Locate the cell with the specified text and output its (X, Y) center coordinate. 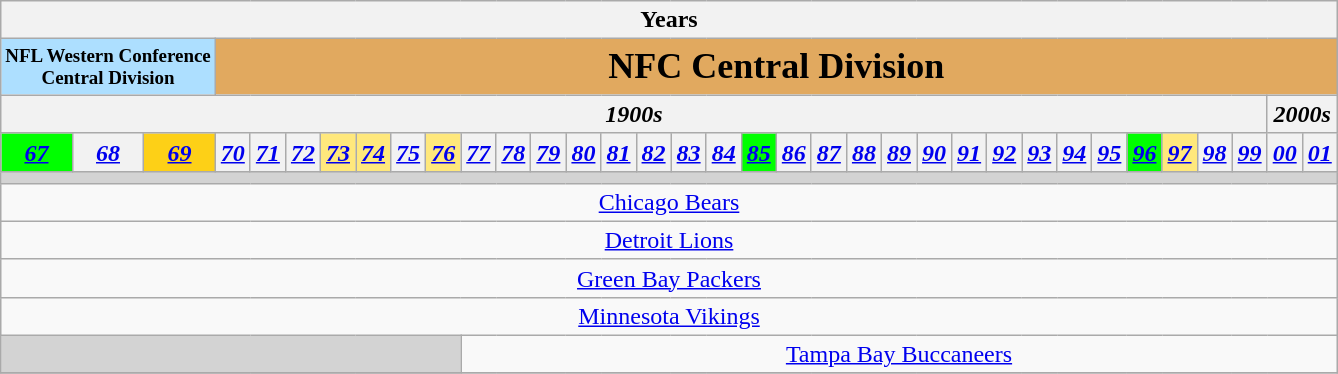
74 (374, 152)
80 (584, 152)
NFL Western Conference Central Division (108, 67)
72 (302, 152)
82 (654, 152)
89 (898, 152)
91 (970, 152)
97 (1180, 152)
96 (1144, 152)
69 (180, 152)
2000s (1302, 114)
94 (1074, 152)
88 (864, 152)
93 (1040, 152)
83 (688, 152)
84 (724, 152)
70 (232, 152)
78 (514, 152)
87 (828, 152)
67 (37, 152)
Minnesota Vikings (670, 316)
75 (408, 152)
95 (1110, 152)
Green Bay Packers (670, 278)
Chicago Bears (670, 202)
Detroit Lions (670, 240)
99 (1250, 152)
77 (478, 152)
85 (758, 152)
68 (108, 152)
1900s (634, 114)
73 (338, 152)
90 (934, 152)
98 (1214, 152)
76 (444, 152)
Tampa Bay Buccaneers (900, 354)
79 (548, 152)
81 (618, 152)
NFC Central Division (776, 67)
00 (1284, 152)
71 (268, 152)
01 (1320, 152)
86 (794, 152)
92 (1004, 152)
Years (670, 20)
